Provide the (x, y) coordinate of the cell's center where the given text is located.  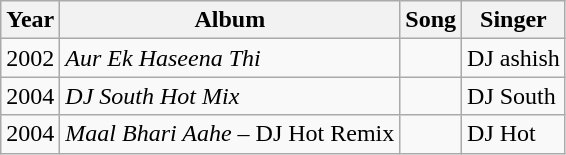
DJ South Hot Mix (230, 96)
2002 (30, 58)
DJ South (514, 96)
Maal Bhari Aahe – DJ Hot Remix (230, 134)
Song (431, 20)
Aur Ek Haseena Thi (230, 58)
Singer (514, 20)
DJ Hot (514, 134)
DJ ashish (514, 58)
Year (30, 20)
Album (230, 20)
